From the cell containing the given text, extract its center point as [X, Y] coordinate. 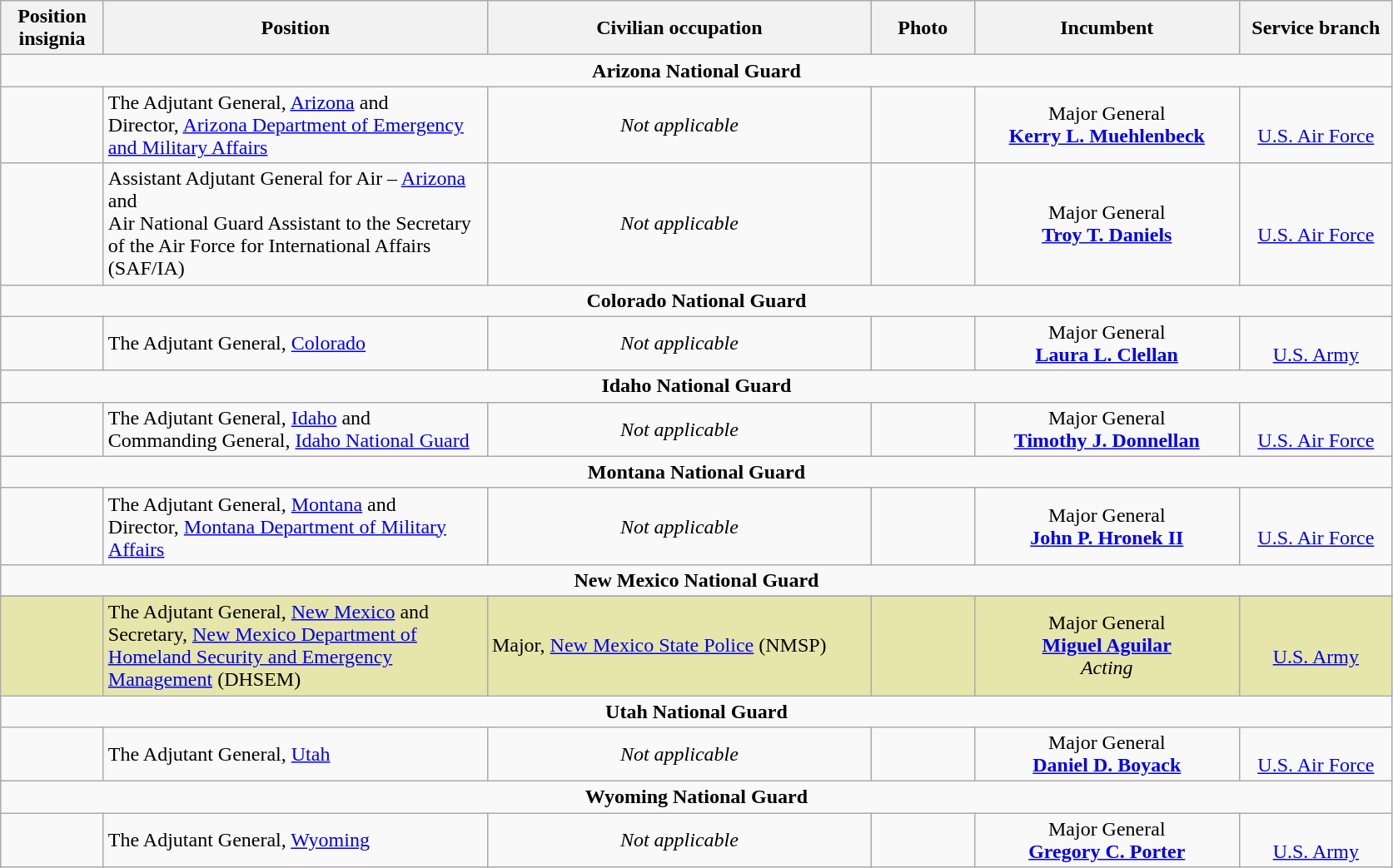
The Adjutant General, Utah [295, 754]
Wyoming National Guard [696, 797]
Major GeneralDaniel D. Boyack [1107, 754]
Major GeneralTimothy J. Donnellan [1107, 429]
The Adjutant General, Wyoming [295, 841]
Position insignia [52, 28]
Incumbent [1107, 28]
Major GeneralLaura L. Clellan [1107, 343]
Colorado National Guard [696, 300]
Position [295, 28]
The Adjutant General, Colorado [295, 343]
Montana National Guard [696, 472]
Major GeneralTroy T. Daniels [1107, 224]
Major GeneralGregory C. Porter [1107, 841]
Major, New Mexico State Police (NMSP) [679, 646]
The Adjutant General, Idaho andCommanding General, Idaho National Guard [295, 429]
Utah National Guard [696, 712]
Photo [923, 28]
Service branch [1316, 28]
Assistant Adjutant General for Air – Arizona andAir National Guard Assistant to the Secretary of the Air Force for International Affairs (SAF/IA) [295, 224]
Arizona National Guard [696, 71]
The Adjutant General, New Mexico andSecretary, New Mexico Department of Homeland Security and Emergency Management (DHSEM) [295, 646]
The Adjutant General, Arizona andDirector, Arizona Department of Emergency and Military Affairs [295, 125]
The Adjutant General, Montana andDirector, Montana Department of Military Affairs [295, 526]
Major GeneralMiguel AguilarActing [1107, 646]
Civilian occupation [679, 28]
Major GeneralKerry L. Muehlenbeck [1107, 125]
New Mexico National Guard [696, 580]
Idaho National Guard [696, 386]
Major GeneralJohn P. Hronek II [1107, 526]
